Output the [x, y] coordinate of the center of the cell containing the given text.  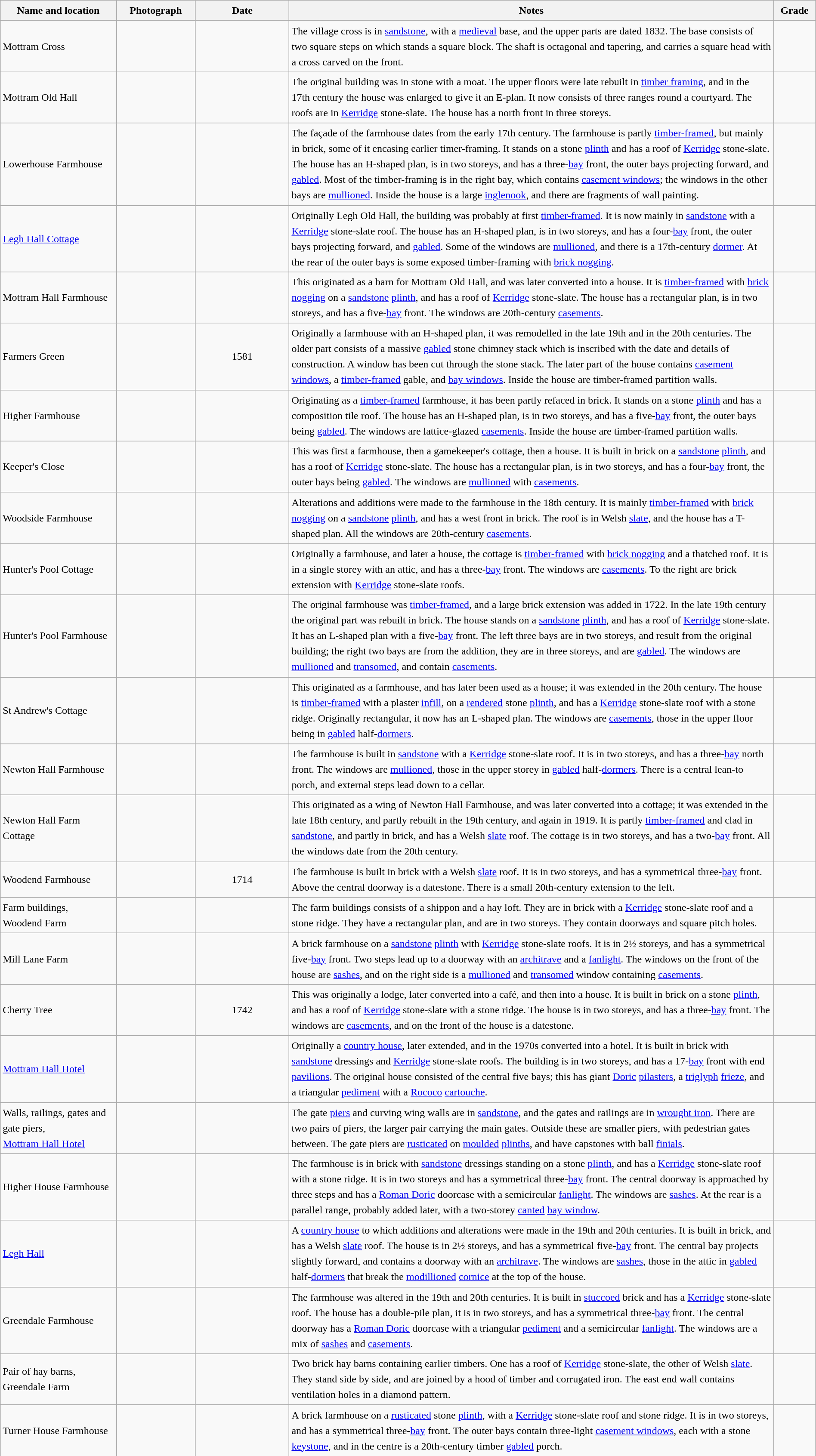
Mill Lane Farm [59, 959]
Woodside Farmhouse [59, 518]
1581 [242, 356]
Lowerhouse Farmhouse [59, 164]
Newton Hall Farmhouse [59, 769]
Photograph [156, 10]
Notes [531, 10]
Hunter's Pool Cottage [59, 569]
Walls, railings, gates and gate piers,Mottram Hall Hotel [59, 1128]
Grade [794, 10]
Greendale Farmhouse [59, 1320]
Higher Farmhouse [59, 416]
Legh Hall [59, 1254]
1714 [242, 879]
Name and location [59, 10]
Hunter's Pool Farmhouse [59, 636]
Mottram Old Hall [59, 97]
Woodend Farmhouse [59, 879]
Mottram Cross [59, 46]
Higher House Farmhouse [59, 1187]
Turner House Farmhouse [59, 1430]
1742 [242, 1010]
Newton Hall Farm Cottage [59, 829]
Pair of hay barns,Greendale Farm [59, 1379]
Mottram Hall Hotel [59, 1069]
Farmers Green [59, 356]
Legh Hall Cottage [59, 238]
Mottram Hall Farmhouse [59, 298]
Cherry Tree [59, 1010]
St Andrew's Cottage [59, 711]
Date [242, 10]
Keeper's Close [59, 466]
Farm buildings,Woodend Farm [59, 916]
